Provide the [X, Y] coordinate of the cell's center where the given text is located.  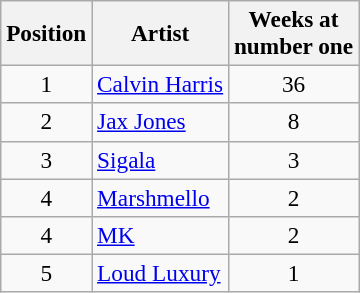
MK [160, 235]
Jax Jones [160, 122]
Loud Luxury [160, 273]
Marshmello [160, 197]
Sigala [160, 160]
Calvin Harris [160, 84]
36 [294, 84]
Artist [160, 32]
5 [46, 273]
Weeks atnumber one [294, 32]
Position [46, 32]
8 [294, 122]
